Scan for the cell matching the given text and deliver its (x, y) coordinate at center. 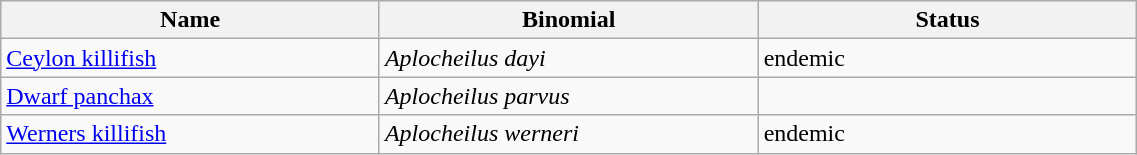
Aplocheilus dayi (568, 58)
Binomial (568, 20)
Ceylon killifish (190, 58)
Aplocheilus werneri (568, 134)
Status (948, 20)
Werners killifish (190, 134)
Name (190, 20)
Aplocheilus parvus (568, 96)
Dwarf panchax (190, 96)
